Locate the cell with the specified text and output its (X, Y) center coordinate. 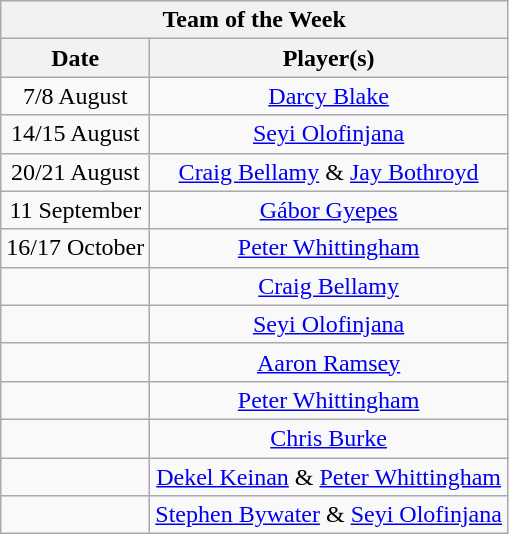
Chris Burke (329, 438)
Gábor Gyepes (329, 210)
Stephen Bywater & Seyi Olofinjana (329, 515)
Date (76, 58)
7/8 August (76, 96)
11 September (76, 210)
Team of the Week (254, 20)
14/15 August (76, 134)
Craig Bellamy (329, 286)
Aaron Ramsey (329, 362)
16/17 October (76, 248)
Player(s) (329, 58)
Dekel Keinan & Peter Whittingham (329, 477)
Craig Bellamy & Jay Bothroyd (329, 172)
Darcy Blake (329, 96)
20/21 August (76, 172)
